Extract the [X, Y] coordinate from the center of the cell holding the provided text.  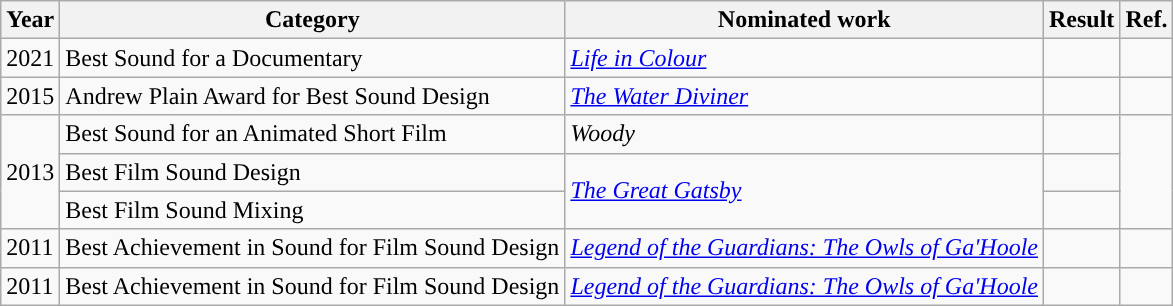
Best Film Sound Mixing [312, 210]
Best Sound for an Animated Short Film [312, 134]
Nominated work [804, 20]
2021 [30, 58]
Woody [804, 134]
2015 [30, 96]
Category [312, 20]
The Great Gatsby [804, 191]
Best Sound for a Documentary [312, 58]
Year [30, 20]
The Water Diviner [804, 96]
2013 [30, 172]
Life in Colour [804, 58]
Ref. [1146, 20]
Andrew Plain Award for Best Sound Design [312, 96]
Result [1081, 20]
Best Film Sound Design [312, 172]
